Scan for the cell matching the given text and deliver its (x, y) coordinate at center. 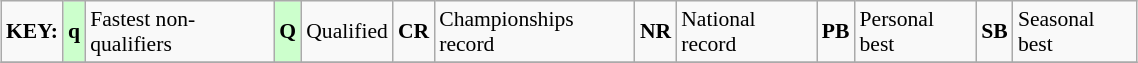
KEY: (32, 32)
Qualified (347, 32)
Seasonal best (1075, 32)
NR (656, 32)
Personal best (916, 32)
CR (414, 32)
Championships record (534, 32)
Fastest non-qualifiers (180, 32)
SB (994, 32)
PB (836, 32)
Q (288, 32)
q (74, 32)
National record (746, 32)
